Capture the cell that displays the provided text and extract its (X, Y) central coordinate. 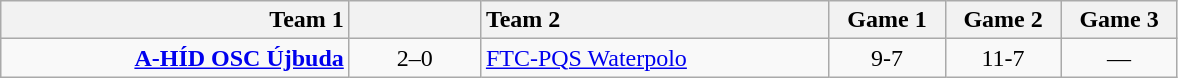
Team 2 (654, 20)
Team 1 (176, 20)
11-7 (1003, 58)
Game 2 (1003, 20)
2–0 (414, 58)
A-HÍD OSC Újbuda (176, 58)
FTC-PQS Waterpolo (654, 58)
Game 3 (1119, 20)
Game 1 (887, 20)
— (1119, 58)
9-7 (887, 58)
